Locate the cell with the specified text and output its [x, y] center coordinate. 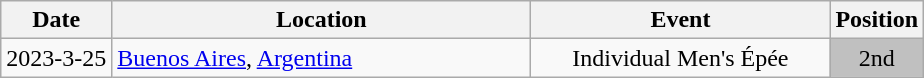
Location [322, 20]
Event [680, 20]
2023-3-25 [56, 58]
Date [56, 20]
Buenos Aires, Argentina [322, 58]
Individual Men's Épée [680, 58]
Position [877, 20]
2nd [877, 58]
